Search for the cell housing the specified text and yield its (x, y) center coordinate. 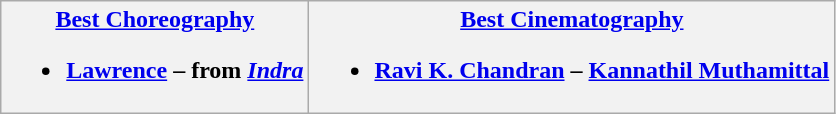
Best ChoreographyLawrence – from Indra (155, 58)
Best CinematographyRavi K. Chandran – Kannathil Muthamittal (572, 58)
